Output the [x, y] coordinate of the center of the cell containing the given text.  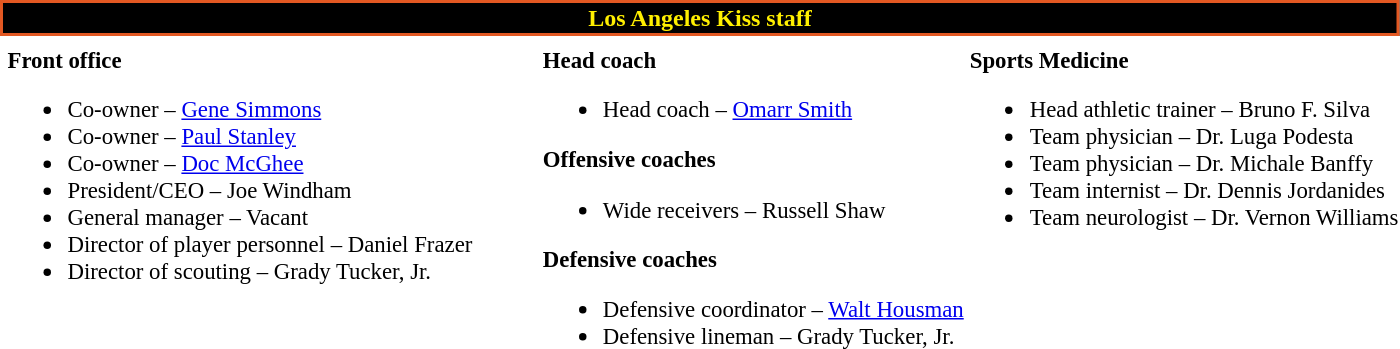
Los Angeles Kiss staff [700, 18]
